Search for the cell housing the specified text and yield its (x, y) center coordinate. 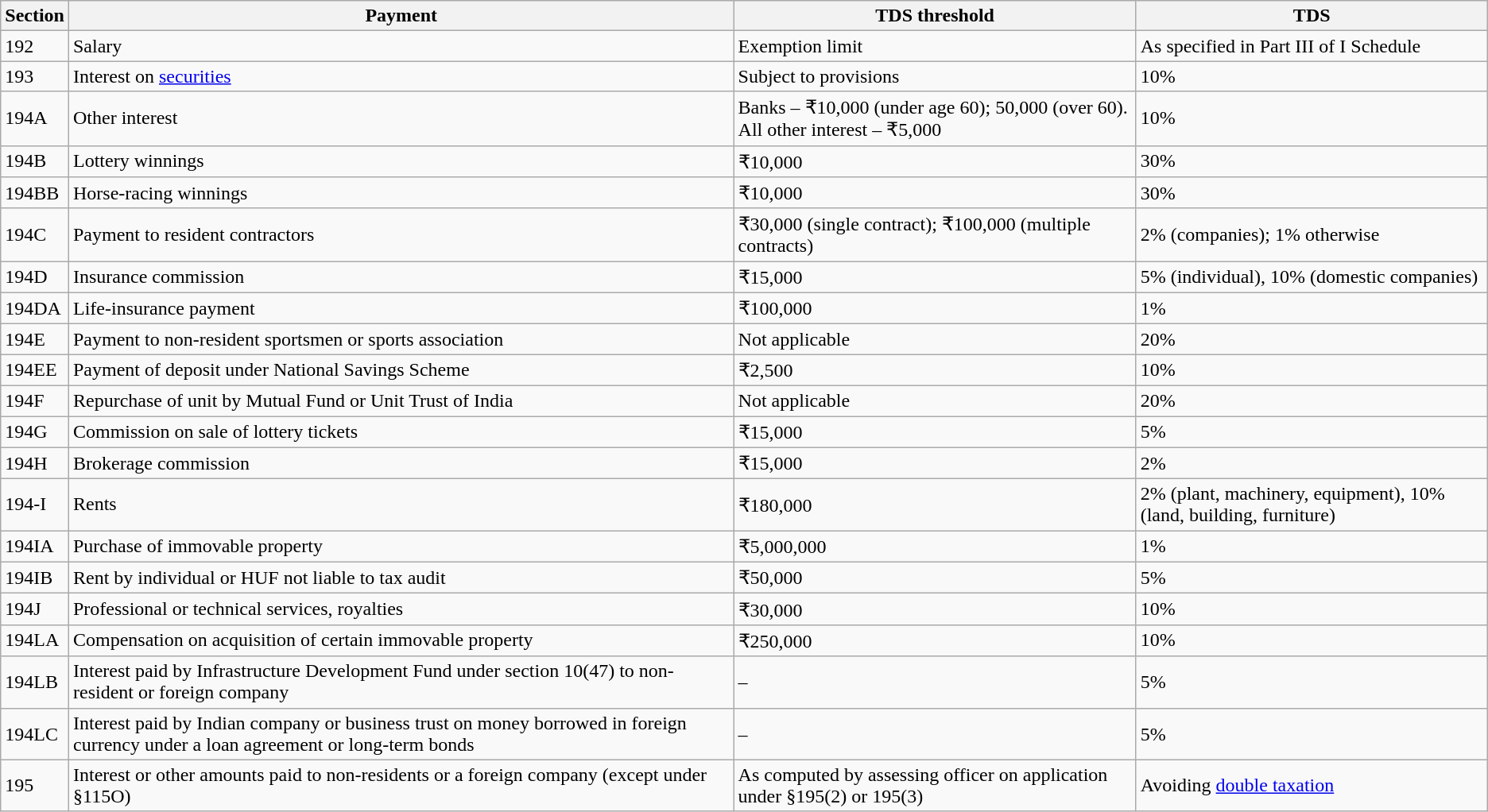
194E (35, 339)
195 (35, 785)
Payment of deposit under National Savings Scheme (401, 370)
₹2,500 (935, 370)
Professional or technical services, royalties (401, 609)
Salary (401, 46)
194J (35, 609)
As computed by assessing officer on application under §195(2) or 195(3) (935, 785)
Lottery winnings (401, 161)
194F (35, 400)
Interest or other amounts paid to non-residents or a foreign company (except under §115O) (401, 785)
194LB (35, 682)
194C (35, 235)
Payment to non-resident sportsmen or sports association (401, 339)
TDS (1312, 16)
194A (35, 118)
194LC (35, 734)
Section (35, 16)
Exemption limit (935, 46)
Rents (401, 505)
₹30,000 (935, 609)
194LA (35, 640)
192 (35, 46)
194EE (35, 370)
Avoiding double taxation (1312, 785)
₹50,000 (935, 578)
Repurchase of unit by Mutual Fund or Unit Trust of India (401, 400)
Interest on securities (401, 76)
2% (companies); 1% otherwise (1312, 235)
Interest paid by Indian company or business trust on money borrowed in foreign currency under a loan agreement or long-term bonds (401, 734)
Other interest (401, 118)
193 (35, 76)
TDS threshold (935, 16)
Purchase of immovable property (401, 547)
2% (plant, machinery, equipment), 10% (land, building, furniture) (1312, 505)
₹250,000 (935, 640)
₹180,000 (935, 505)
194G (35, 432)
Rent by individual or HUF not liable to tax audit (401, 578)
₹100,000 (935, 308)
194D (35, 277)
194IA (35, 547)
194BB (35, 193)
194-I (35, 505)
Horse-racing winnings (401, 193)
Subject to provisions (935, 76)
2% (1312, 463)
194B (35, 161)
Compensation on acquisition of certain immovable property (401, 640)
Brokerage commission (401, 463)
As specified in Part III of I Schedule (1312, 46)
Payment (401, 16)
Commission on sale of lottery tickets (401, 432)
5% (individual), 10% (domestic companies) (1312, 277)
₹5,000,000 (935, 547)
₹30,000 (single contract); ₹100,000 (multiple contracts) (935, 235)
194DA (35, 308)
194IB (35, 578)
Life-insurance payment (401, 308)
Payment to resident contractors (401, 235)
194H (35, 463)
Interest paid by Infrastructure Development Fund under section 10(47) to non-resident or foreign company (401, 682)
Banks – ₹10,000 (under age 60); 50,000 (over 60). All other interest – ₹5,000 (935, 118)
Insurance commission (401, 277)
